Capture the cell that displays the provided text and extract its (x, y) central coordinate. 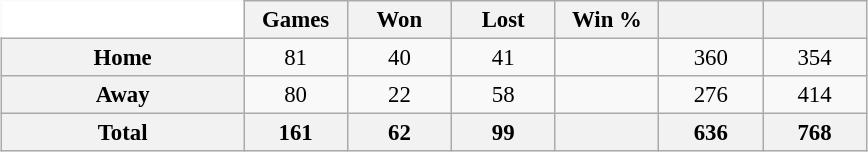
Games (296, 20)
81 (296, 57)
414 (815, 95)
62 (399, 133)
354 (815, 57)
41 (503, 57)
161 (296, 133)
Lost (503, 20)
22 (399, 95)
Total (123, 133)
Home (123, 57)
360 (711, 57)
40 (399, 57)
58 (503, 95)
80 (296, 95)
636 (711, 133)
Win % (607, 20)
768 (815, 133)
276 (711, 95)
Won (399, 20)
Away (123, 95)
99 (503, 133)
